Pinpoint the cell where the given text exists, returning its [x, y] midpoint coordinate. 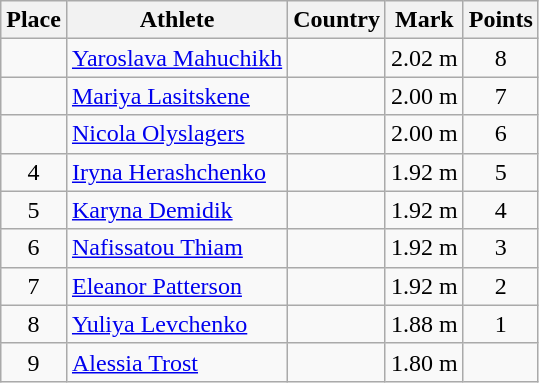
Nafissatou Thiam [176, 248]
3 [500, 248]
Athlete [176, 20]
Mariya Lasitskene [176, 96]
1.80 m [424, 362]
Points [500, 20]
2 [500, 286]
Alessia Trost [176, 362]
Place [34, 20]
2.02 m [424, 58]
Karyna Demidik [176, 210]
1.88 m [424, 324]
Yaroslava Mahuchikh [176, 58]
9 [34, 362]
Iryna Herashchenko [176, 172]
Yuliya Levchenko [176, 324]
Country [337, 20]
Eleanor Patterson [176, 286]
Nicola Olyslagers [176, 134]
1 [500, 324]
Mark [424, 20]
